For the text-containing cell, return its midpoint in [X, Y] coordinate format. 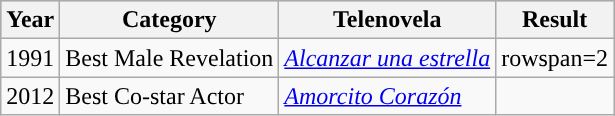
Result [555, 20]
1991 [30, 58]
Best Co-star Actor [170, 96]
Category [170, 20]
Best Male Revelation [170, 58]
Telenovela [388, 20]
2012 [30, 96]
rowspan=2 [555, 58]
Year [30, 20]
Amorcito Corazón [388, 96]
Alcanzar una estrella [388, 58]
